Output the [x, y] coordinate of the center of the cell containing the given text.  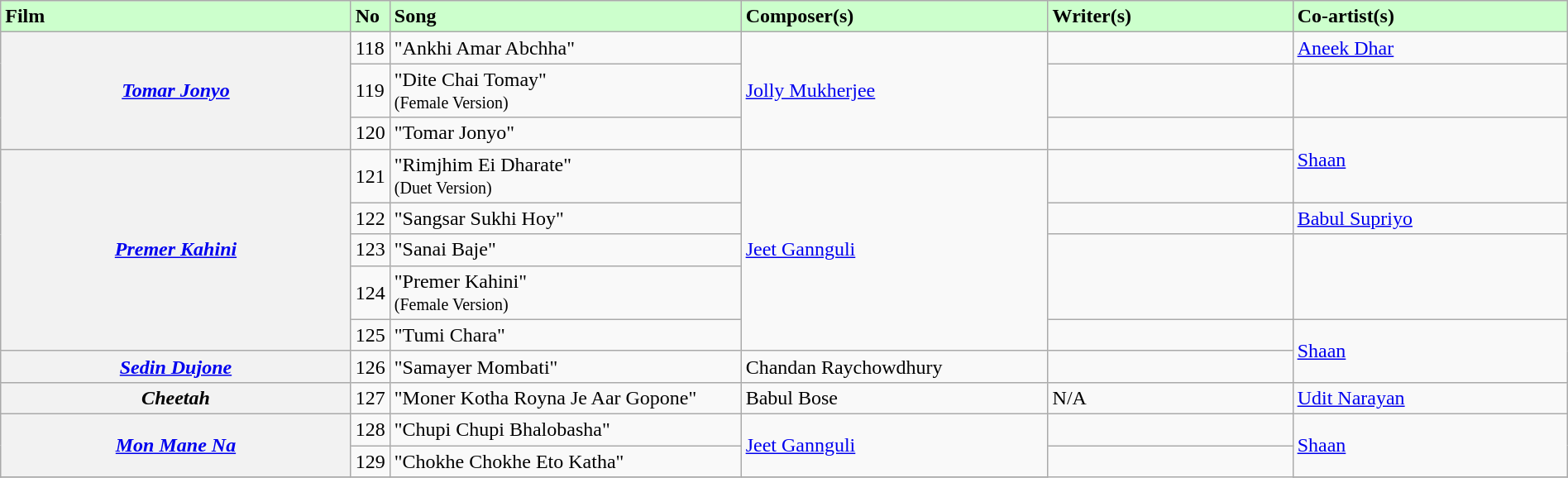
Sedin Dujone [175, 366]
"Chupi Chupi Bhalobasha" [566, 429]
124 [370, 293]
"Ankhi Amar Abchha" [566, 48]
Composer(s) [895, 17]
128 [370, 429]
Jolly Mukherjee [895, 91]
Babul Supriyo [1430, 218]
118 [370, 48]
N/A [1170, 398]
127 [370, 398]
119 [370, 91]
Tomar Jonyo [175, 91]
Cheetah [175, 398]
"Chokhe Chokhe Eto Katha" [566, 461]
126 [370, 366]
122 [370, 218]
"Sangsar Sukhi Hoy" [566, 218]
"Premer Kahini" (Female Version) [566, 293]
Co-artist(s) [1430, 17]
"Tumi Chara" [566, 335]
"Sanai Baje" [566, 250]
Mon Mane Na [175, 445]
Babul Bose [895, 398]
129 [370, 461]
"Rimjhim Ei Dharate" (Duet Version) [566, 175]
"Moner Kotha Royna Je Aar Gopone" [566, 398]
123 [370, 250]
"Tomar Jonyo" [566, 133]
No [370, 17]
"Dite Chai Tomay" (Female Version) [566, 91]
125 [370, 335]
Writer(s) [1170, 17]
Aneek Dhar [1430, 48]
"Samayer Mombati" [566, 366]
Premer Kahini [175, 250]
Chandan Raychowdhury [895, 366]
121 [370, 175]
Song [566, 17]
120 [370, 133]
Udit Narayan [1430, 398]
Film [175, 17]
